From the cell containing the given text, extract its center point as (x, y) coordinate. 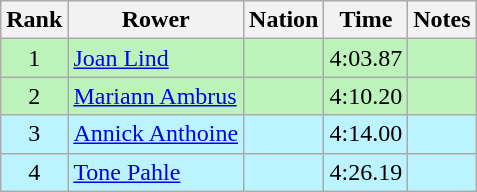
Notes (442, 20)
Time (366, 20)
Annick Anthoine (156, 134)
Mariann Ambrus (156, 96)
4:03.87 (366, 58)
Rank (34, 20)
2 (34, 96)
Tone Pahle (156, 172)
Joan Lind (156, 58)
4:10.20 (366, 96)
4 (34, 172)
Rower (156, 20)
1 (34, 58)
Nation (284, 20)
4:26.19 (366, 172)
3 (34, 134)
4:14.00 (366, 134)
